From the cell containing the given text, extract its center point as (X, Y) coordinate. 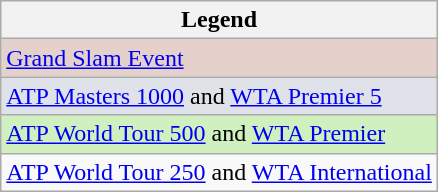
Grand Slam Event (220, 58)
Legend (220, 20)
ATP World Tour 250 and WTA International (220, 172)
ATP Masters 1000 and WTA Premier 5 (220, 96)
ATP World Tour 500 and WTA Premier (220, 134)
